Detect which cell encompasses the target text, then output its [x, y] center coordinate. 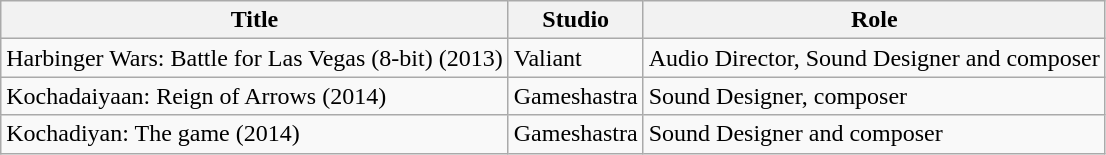
Sound Designer, composer [874, 96]
Sound Designer and composer [874, 134]
Kochadiyan: The game (2014) [254, 134]
Studio [576, 20]
Title [254, 20]
Kochadaiyaan: Reign of Arrows (2014) [254, 96]
Valiant [576, 58]
Role [874, 20]
Harbinger Wars: Battle for Las Vegas (8-bit) (2013) [254, 58]
Audio Director, Sound Designer and composer [874, 58]
